Output the [X, Y] coordinate of the center of the cell containing the given text.  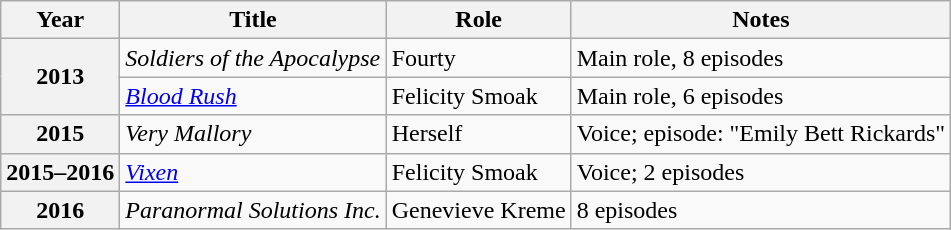
Paranormal Solutions Inc. [253, 210]
2016 [60, 210]
2013 [60, 77]
Role [478, 20]
Title [253, 20]
Notes [761, 20]
Blood Rush [253, 96]
2015 [60, 134]
Main role, 8 episodes [761, 58]
Herself [478, 134]
Vixen [253, 172]
Genevieve Kreme [478, 210]
8 episodes [761, 210]
Fourty [478, 58]
Very Mallory [253, 134]
Voice; episode: "Emily Bett Rickards" [761, 134]
Year [60, 20]
2015–2016 [60, 172]
Main role, 6 episodes [761, 96]
Voice; 2 episodes [761, 172]
Soldiers of the Apocalypse [253, 58]
